Detect which cell encompasses the target text, then output its [X, Y] center coordinate. 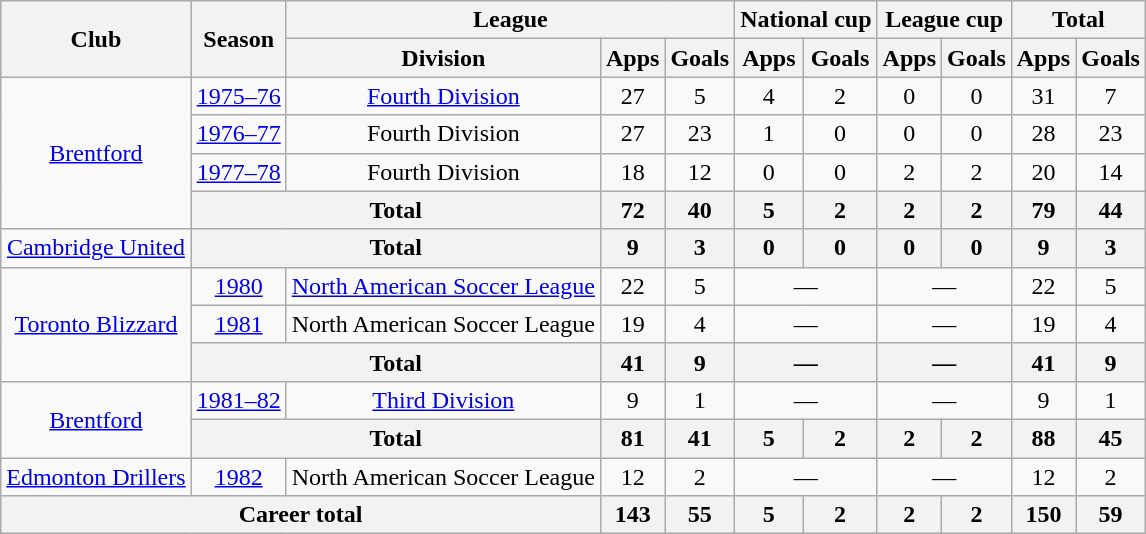
1981–82 [238, 400]
Season [238, 39]
143 [632, 515]
20 [1043, 172]
150 [1043, 515]
1976–77 [238, 134]
28 [1043, 134]
1982 [238, 477]
44 [1111, 210]
40 [700, 210]
59 [1111, 515]
Toronto Blizzard [96, 324]
45 [1111, 438]
Career total [301, 515]
Club [96, 39]
1977–78 [238, 172]
31 [1043, 96]
72 [632, 210]
81 [632, 438]
Cambridge United [96, 248]
18 [632, 172]
79 [1043, 210]
Edmonton Drillers [96, 477]
55 [700, 515]
7 [1111, 96]
14 [1111, 172]
League [510, 20]
88 [1043, 438]
Division [443, 58]
National cup [806, 20]
1980 [238, 286]
1975–76 [238, 96]
Third Division [443, 400]
League cup [944, 20]
1981 [238, 324]
